Output the [x, y] coordinate of the center of the cell containing the given text.  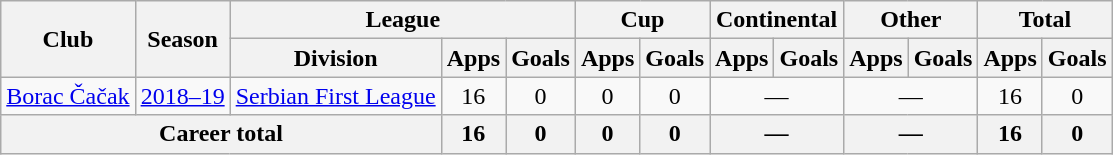
Cup [642, 20]
League [402, 20]
Division [336, 58]
Borac Čačak [68, 96]
Club [68, 39]
Other [911, 20]
Total [1045, 20]
2018–19 [182, 96]
Continental [777, 20]
Career total [221, 134]
Serbian First League [336, 96]
Season [182, 39]
